Detect which cell encompasses the target text, then output its (x, y) center coordinate. 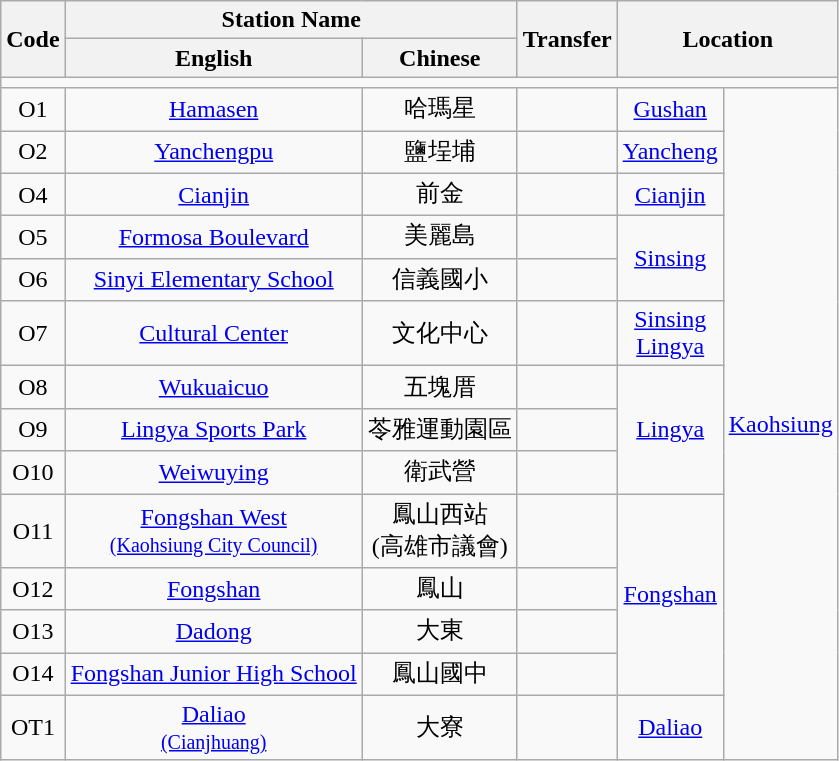
Sinsing (670, 258)
Chinese (440, 58)
Dadong (214, 632)
大東 (440, 632)
衛武營 (440, 472)
O6 (33, 280)
O2 (33, 152)
Yancheng (670, 152)
O8 (33, 388)
O1 (33, 110)
Weiwuying (214, 472)
O9 (33, 430)
Formosa Boulevard (214, 238)
苓雅運動園區 (440, 430)
Lingya (670, 430)
SinsingLingya (670, 334)
O14 (33, 674)
美麗島 (440, 238)
文化中心 (440, 334)
O7 (33, 334)
O12 (33, 590)
鳳山國中 (440, 674)
Location (728, 39)
五塊厝 (440, 388)
Sinyi Elementary School (214, 280)
English (214, 58)
Gushan (670, 110)
Station Name (291, 20)
信義國小 (440, 280)
Wukuaicuo (214, 388)
鳳山 (440, 590)
OT1 (33, 728)
O5 (33, 238)
Fongshan West(Kaohsiung City Council) (214, 531)
Yanchengpu (214, 152)
Daliao (670, 728)
O10 (33, 472)
前金 (440, 194)
Kaohsiung (780, 424)
Code (33, 39)
Cultural Center (214, 334)
大寮 (440, 728)
哈瑪星 (440, 110)
Transfer (567, 39)
O13 (33, 632)
鳳山西站(高雄市議會) (440, 531)
O4 (33, 194)
鹽埕埔 (440, 152)
Hamasen (214, 110)
O11 (33, 531)
Lingya Sports Park (214, 430)
Daliao(Cianjhuang) (214, 728)
Fongshan Junior High School (214, 674)
